Output the (X, Y) coordinate of the center of the cell containing the given text.  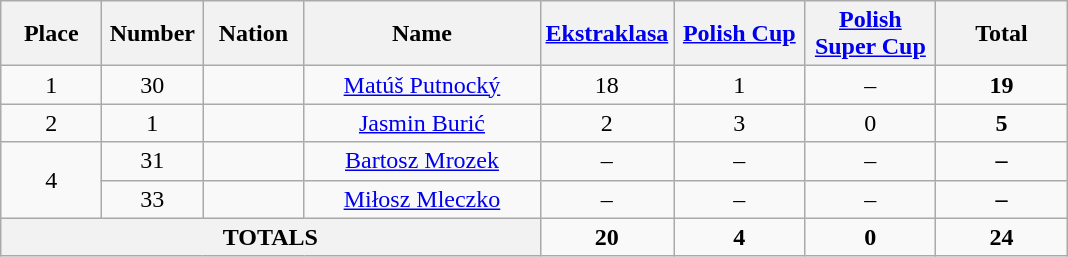
Jasmin Burić (422, 123)
Polish Super Cup (870, 34)
20 (607, 237)
Polish Cup (740, 34)
Total (1002, 34)
Place (52, 34)
33 (152, 199)
TOTALS (270, 237)
24 (1002, 237)
Name (422, 34)
Bartosz Mrozek (422, 161)
5 (1002, 123)
18 (607, 85)
Number (152, 34)
19 (1002, 85)
Nation (254, 34)
Matúš Putnocký (422, 85)
Miłosz Mleczko (422, 199)
Ekstraklasa (607, 34)
31 (152, 161)
30 (152, 85)
3 (740, 123)
